Provide the (X, Y) coordinate of the cell's center where the given text is located.  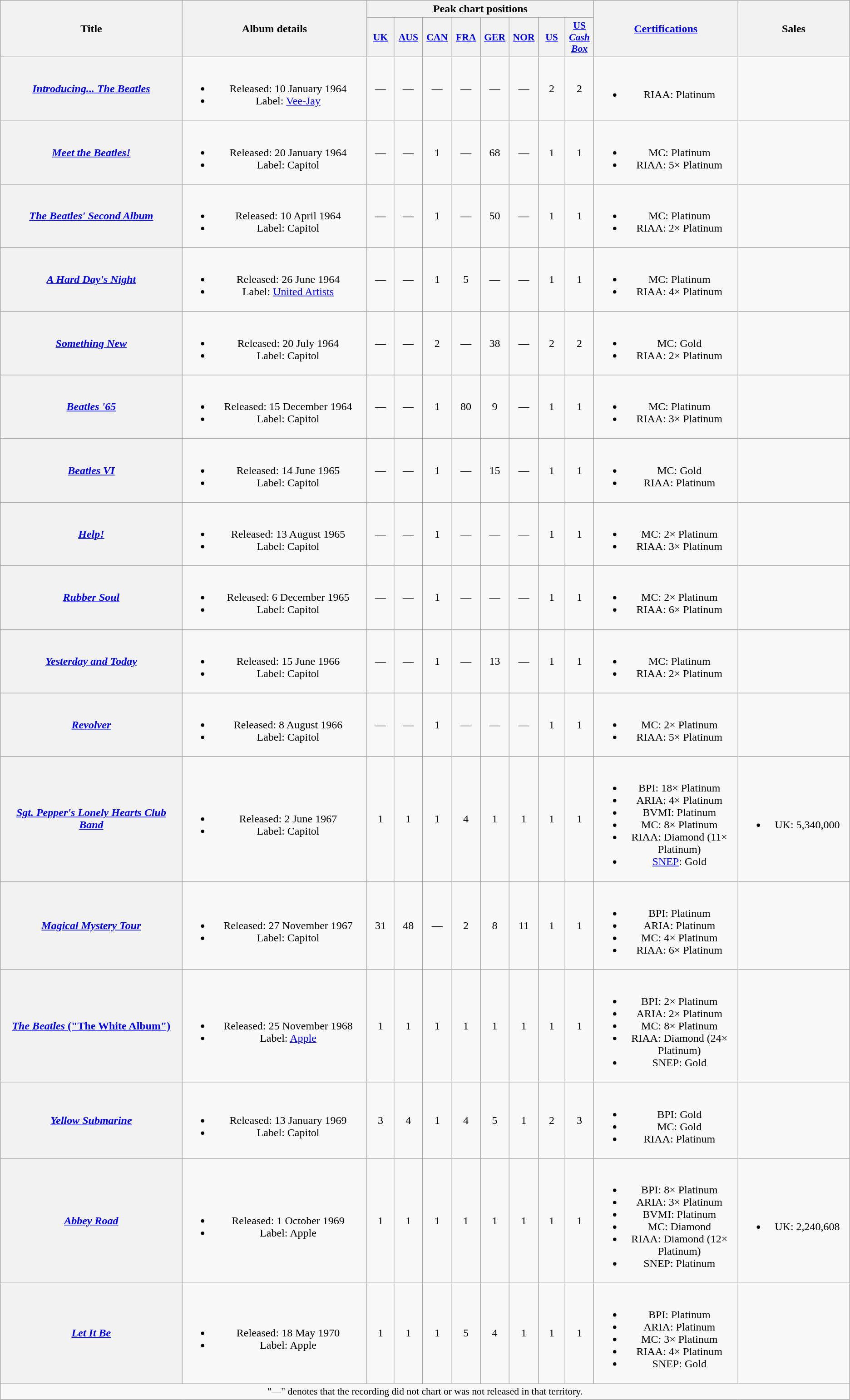
Released: 26 June 1964Label: United Artists (274, 280)
31 (381, 925)
Beatles VI (91, 470)
Beatles '65 (91, 407)
BPI: 2× PlatinumARIA: 2× PlatinumMC: 8× PlatinumRIAA: Diamond (24× Platinum)SNEP: Gold (666, 1026)
MC: PlatinumRIAA: 5× Platinum (666, 153)
48 (409, 925)
Sgt. Pepper's Lonely Hearts Club Band (91, 819)
Sales (794, 29)
68 (495, 153)
A Hard Day's Night (91, 280)
MC: 2× PlatinumRIAA: 6× Platinum (666, 598)
Released: 14 June 1965Label: Capitol (274, 470)
Released: 15 December 1964Label: Capitol (274, 407)
The Beatles ("The White Album") (91, 1026)
Released: 15 June 1966Label: Capitol (274, 661)
Released: 20 January 1964Label: Capitol (274, 153)
50 (495, 216)
AUS (409, 37)
Meet the Beatles! (91, 153)
Abbey Road (91, 1221)
Title (91, 29)
Released: 13 January 1969Label: Capitol (274, 1120)
11 (524, 925)
BPI: 8× PlatinumARIA: 3× PlatinumBVMI: PlatinumMC: DiamondRIAA: Diamond (12× Platinum)SNEP: Platinum (666, 1221)
UK: 2,240,608 (794, 1221)
GER (495, 37)
Released: 2 June 1967Label: Capitol (274, 819)
The Beatles' Second Album (91, 216)
8 (495, 925)
NOR (524, 37)
MC: GoldRIAA: 2× Platinum (666, 343)
UK (381, 37)
Something New (91, 343)
Released: 10 April 1964Label: Capitol (274, 216)
Released: 18 May 1970Label: Apple (274, 1333)
CAN (437, 37)
Yellow Submarine (91, 1120)
Yesterday and Today (91, 661)
"—" denotes that the recording did not chart or was not released in that territory. (425, 1391)
Released: 8 August 1966Label: Capitol (274, 725)
MC: GoldRIAA: Platinum (666, 470)
US (552, 37)
MC: PlatinumRIAA: 4× Platinum (666, 280)
Revolver (91, 725)
Released: 27 November 1967Label: Capitol (274, 925)
Certifications (666, 29)
9 (495, 407)
Released: 13 August 1965Label: Capitol (274, 534)
MC: 2× PlatinumRIAA: 3× Platinum (666, 534)
80 (466, 407)
MC: PlatinumRIAA: 3× Platinum (666, 407)
15 (495, 470)
Introducing... The Beatles (91, 89)
Released: 10 January 1964Label: Vee-Jay (274, 89)
Album details (274, 29)
BPI: PlatinumARIA: PlatinumMC: 4× PlatinumRIAA: 6× Platinum (666, 925)
Released: 25 November 1968Label: Apple (274, 1026)
Help! (91, 534)
MC: 2× PlatinumRIAA: 5× Platinum (666, 725)
Let It Be (91, 1333)
FRA (466, 37)
Released: 20 July 1964Label: Capitol (274, 343)
BPI: 18× PlatinumARIA: 4× PlatinumBVMI: PlatinumMC: 8× PlatinumRIAA: Diamond (11× Platinum)SNEP: Gold (666, 819)
UK: 5,340,000 (794, 819)
13 (495, 661)
Released: 1 October 1969Label: Apple (274, 1221)
Peak chart positions (480, 9)
US Cash Box (579, 37)
38 (495, 343)
Released: 6 December 1965Label: Capitol (274, 598)
BPI: PlatinumARIA: PlatinumMC: 3× PlatinumRIAA: 4× PlatinumSNEP: Gold (666, 1333)
BPI: GoldMC: GoldRIAA: Platinum (666, 1120)
Rubber Soul (91, 598)
Magical Mystery Tour (91, 925)
RIAA: Platinum (666, 89)
